From the cell containing the given text, extract its center point as (x, y) coordinate. 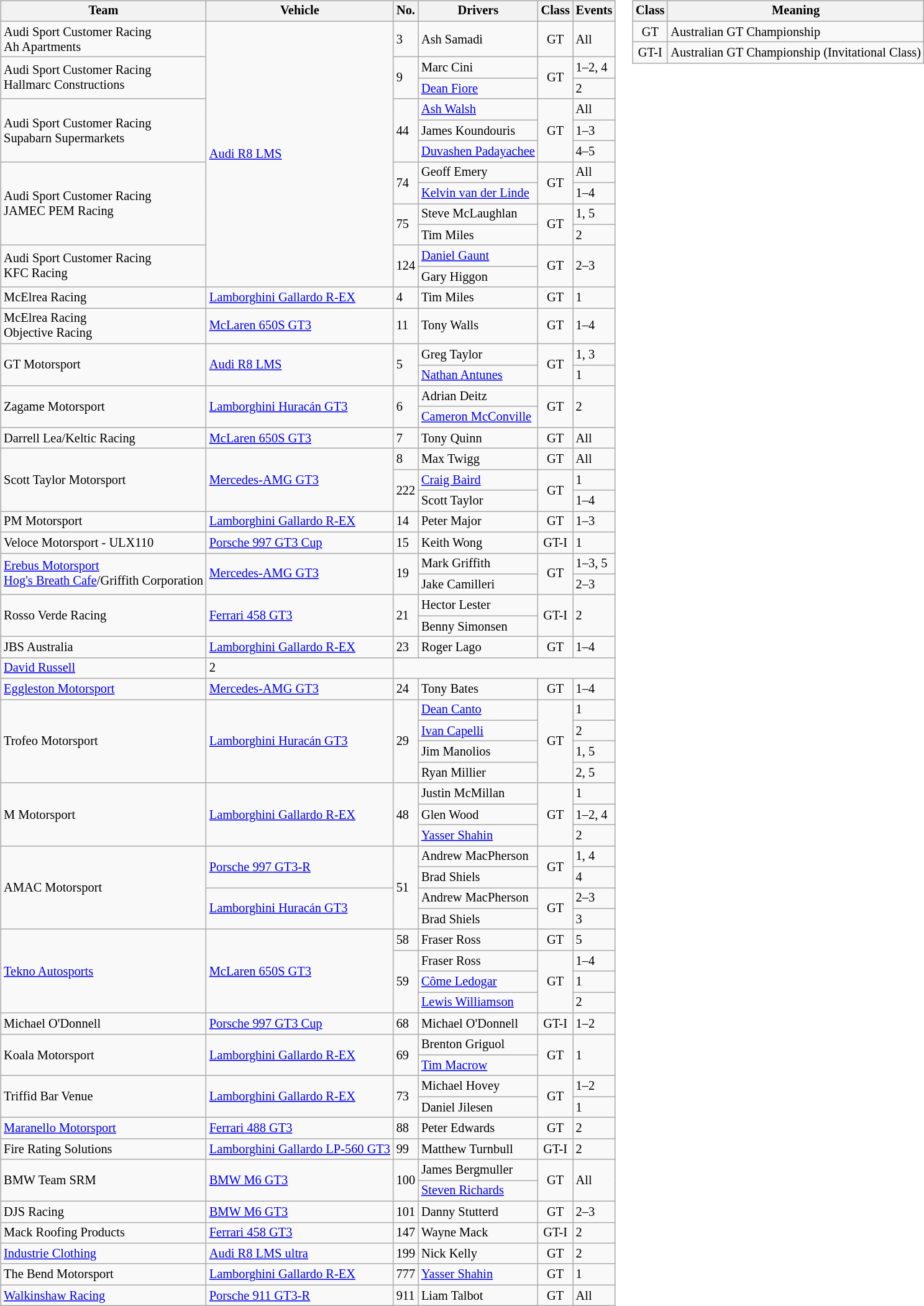
Tony Quinn (478, 438)
Tekno Autosports (103, 972)
Fire Rating Solutions (103, 1149)
Nathan Antunes (478, 375)
M Motorsport (103, 814)
Roger Lago (478, 647)
Mack Roofing Products (103, 1233)
PM Motorsport (103, 522)
Justin McMillan (478, 793)
Lamborghini Gallardo LP-560 GT3 (300, 1149)
Industrie Clothing (103, 1254)
Tony Bates (478, 689)
Daniel Jilesen (478, 1107)
7 (406, 438)
Benny Simonsen (478, 626)
Dean Fiore (478, 89)
Brenton Griguol (478, 1044)
99 (406, 1149)
Triffid Bar Venue (103, 1096)
59 (406, 982)
Steve McLaughlan (478, 214)
Ash Walsh (478, 109)
David Russell (103, 668)
Craig Baird (478, 480)
Porsche 997 GT3-R (300, 866)
Scott Taylor Motorsport (103, 480)
1–3, 5 (594, 564)
777 (406, 1274)
14 (406, 522)
69 (406, 1055)
Audi R8 LMS ultra (300, 1254)
4–5 (594, 152)
199 (406, 1254)
Audi Sport Customer Racing JAMEC PEM Racing (103, 204)
Tim Macrow (478, 1066)
Porsche 911 GT3-R (300, 1295)
BMW Team SRM (103, 1180)
Hector Lester (478, 605)
75 (406, 225)
Jake Camilleri (478, 585)
19 (406, 574)
Danny Stutterd (478, 1212)
Nick Kelly (478, 1254)
Trofeo Motorsport (103, 742)
Ferrari 488 GT3 (300, 1128)
Eggleston Motorsport (103, 689)
Koala Motorsport (103, 1055)
Walkinshaw Racing (103, 1295)
Audi Sport Customer Racing Supabarn Supermarkets (103, 130)
29 (406, 742)
8 (406, 459)
Team (103, 11)
147 (406, 1233)
Meaning (795, 11)
Ryan Millier (478, 773)
100 (406, 1180)
Drivers (478, 11)
McElrea Racing (103, 298)
Erebus Motorsport Hog's Breath Cafe/Griffith Corporation (103, 574)
GT Motorsport (103, 364)
Peter Edwards (478, 1128)
Duvashen Padayachee (478, 152)
Australian GT Championship (795, 32)
9 (406, 78)
Adrian Deitz (478, 396)
Darrell Lea/Keltic Racing (103, 438)
124 (406, 266)
Dean Canto (478, 710)
AMAC Motorsport (103, 887)
73 (406, 1096)
Ivan Capelli (478, 731)
Wayne Mack (478, 1233)
Geoff Emery (478, 172)
Tony Walls (478, 326)
1, 4 (594, 856)
Lewis Williamson (478, 1003)
23 (406, 647)
222 (406, 490)
No. (406, 11)
2, 5 (594, 773)
Rosso Verde Racing (103, 615)
Zagame Motorsport (103, 406)
Events (594, 11)
15 (406, 542)
11 (406, 326)
DJS Racing (103, 1212)
44 (406, 130)
Audi Sport Customer Racing Hallmarc Constructions (103, 78)
Cameron McConville (478, 417)
Scott Taylor (478, 501)
JBS Australia (103, 647)
21 (406, 615)
Australian GT Championship (Invitational Class) (795, 53)
Steven Richards (478, 1191)
1, 3 (594, 354)
101 (406, 1212)
68 (406, 1023)
Ash Samadi (478, 39)
24 (406, 689)
58 (406, 940)
Liam Talbot (478, 1295)
James Bergmuller (478, 1170)
Audi Sport Customer Racing KFC Racing (103, 266)
Kelvin van der Linde (478, 193)
Jim Manolios (478, 752)
Max Twigg (478, 459)
Vehicle (300, 11)
Gary Higgon (478, 277)
Matthew Turnbull (478, 1149)
88 (406, 1128)
Maranello Motorsport (103, 1128)
Mark Griffith (478, 564)
48 (406, 814)
6 (406, 406)
Côme Ledogar (478, 982)
Greg Taylor (478, 354)
Keith Wong (478, 542)
74 (406, 183)
James Koundouris (478, 130)
Daniel Gaunt (478, 256)
Peter Major (478, 522)
Veloce Motorsport - ULX110 (103, 542)
911 (406, 1295)
Marc Cini (478, 68)
Audi Sport Customer Racing Ah Apartments (103, 39)
Michael Hovey (478, 1086)
51 (406, 887)
McElrea Racing Objective Racing (103, 326)
The Bend Motorsport (103, 1274)
Glen Wood (478, 815)
